Find where the given text appears and provide that cell's center as (x, y) coordinate. 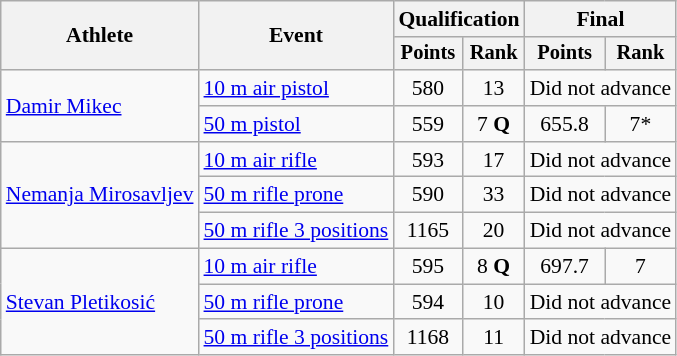
8 Q (494, 267)
590 (428, 195)
13 (494, 88)
Event (296, 36)
Athlete (100, 36)
Stevan Pletikosić (100, 302)
1165 (428, 231)
11 (494, 338)
Qualification (458, 19)
1168 (428, 338)
559 (428, 124)
50 m pistol (296, 124)
595 (428, 267)
580 (428, 88)
593 (428, 160)
17 (494, 160)
7 (641, 267)
Nemanja Mirosavljev (100, 196)
Final (601, 19)
20 (494, 231)
10 m air pistol (296, 88)
7 Q (494, 124)
655.8 (565, 124)
7* (641, 124)
10 (494, 302)
Damir Mikec (100, 106)
594 (428, 302)
33 (494, 195)
697.7 (565, 267)
